Identify which cell holds the provided text, then report its (X, Y) central coordinate. 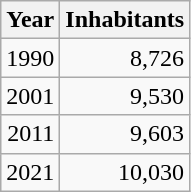
2001 (30, 96)
10,030 (125, 172)
2021 (30, 172)
8,726 (125, 58)
9,603 (125, 134)
Inhabitants (125, 20)
9,530 (125, 96)
2011 (30, 134)
1990 (30, 58)
Year (30, 20)
